Extract the [X, Y] coordinate from the center of the cell holding the provided text.  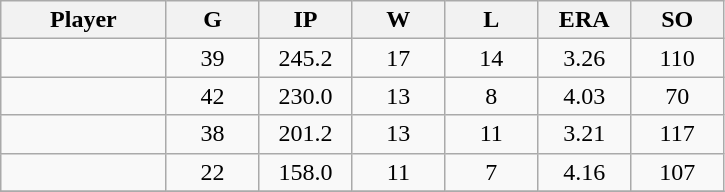
W [398, 20]
IP [306, 20]
G [212, 20]
7 [492, 172]
158.0 [306, 172]
22 [212, 172]
70 [678, 96]
ERA [584, 20]
245.2 [306, 58]
230.0 [306, 96]
39 [212, 58]
3.21 [584, 134]
42 [212, 96]
8 [492, 96]
SO [678, 20]
4.03 [584, 96]
201.2 [306, 134]
17 [398, 58]
117 [678, 134]
110 [678, 58]
4.16 [584, 172]
L [492, 20]
Player [84, 20]
38 [212, 134]
107 [678, 172]
14 [492, 58]
3.26 [584, 58]
